Detect which cell encompasses the target text, then output its [X, Y] center coordinate. 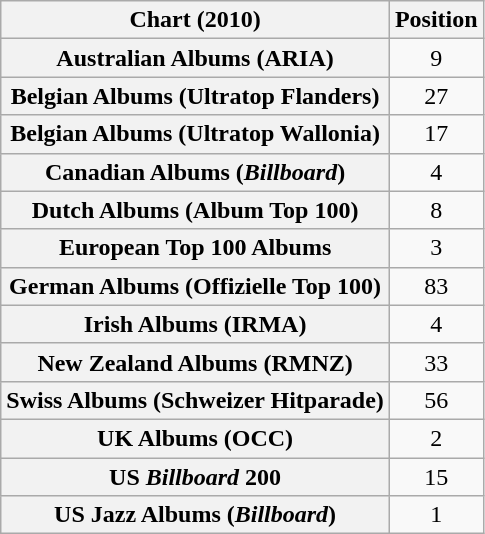
European Top 100 Albums [196, 248]
Chart (2010) [196, 20]
Dutch Albums (Album Top 100) [196, 210]
Swiss Albums (Schweizer Hitparade) [196, 400]
US Billboard 200 [196, 477]
27 [436, 96]
56 [436, 400]
Position [436, 20]
2 [436, 438]
83 [436, 286]
15 [436, 477]
Canadian Albums (Billboard) [196, 172]
Australian Albums (ARIA) [196, 58]
17 [436, 134]
US Jazz Albums (Billboard) [196, 515]
Irish Albums (IRMA) [196, 324]
German Albums (Offizielle Top 100) [196, 286]
1 [436, 515]
Belgian Albums (Ultratop Wallonia) [196, 134]
3 [436, 248]
8 [436, 210]
9 [436, 58]
UK Albums (OCC) [196, 438]
33 [436, 362]
Belgian Albums (Ultratop Flanders) [196, 96]
New Zealand Albums (RMNZ) [196, 362]
